Identify which cell holds the provided text, then report its (X, Y) central coordinate. 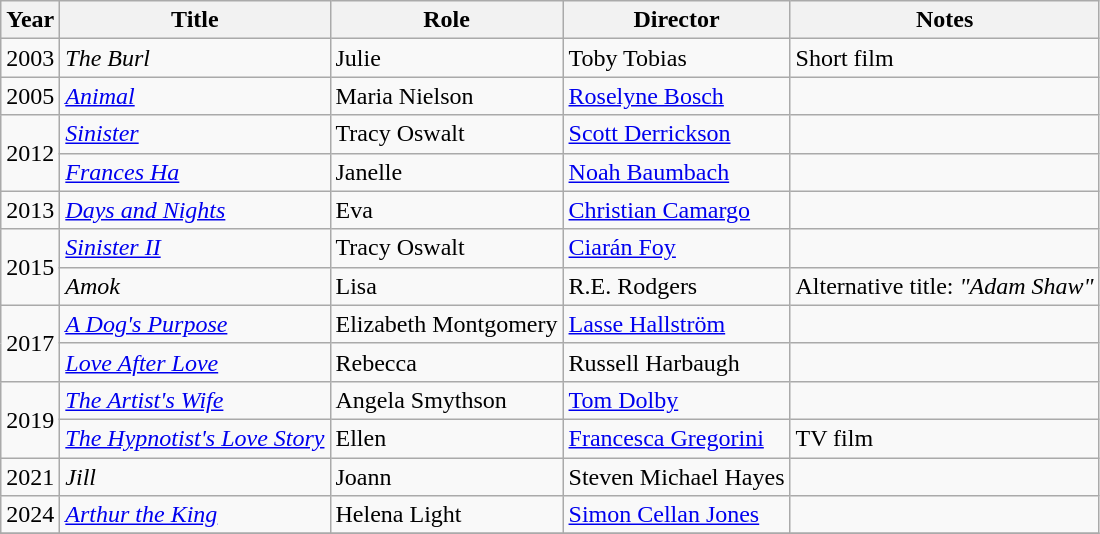
Lasse Hallström (676, 324)
Love After Love (195, 362)
Arthur the King (195, 515)
Frances Ha (195, 172)
2013 (30, 210)
Ellen (446, 438)
Julie (446, 58)
Steven Michael Hayes (676, 477)
TV film (944, 438)
Year (30, 20)
Helena Light (446, 515)
The Artist's Wife (195, 400)
Rebecca (446, 362)
The Burl (195, 58)
2012 (30, 153)
Russell Harbaugh (676, 362)
Francesca Gregorini (676, 438)
Christian Camargo (676, 210)
Joann (446, 477)
Noah Baumbach (676, 172)
Alternative title: "Adam Shaw" (944, 286)
Scott Derrickson (676, 134)
Amok (195, 286)
Angela Smythson (446, 400)
2003 (30, 58)
Title (195, 20)
2019 (30, 419)
Eva (446, 210)
Janelle (446, 172)
Sinister II (195, 248)
2005 (30, 96)
Short film (944, 58)
The Hypnotist's Love Story (195, 438)
2021 (30, 477)
Lisa (446, 286)
Animal (195, 96)
Ciarán Foy (676, 248)
Sinister (195, 134)
Role (446, 20)
Elizabeth Montgomery (446, 324)
Jill (195, 477)
Toby Tobias (676, 58)
2015 (30, 267)
2024 (30, 515)
Tom Dolby (676, 400)
A Dog's Purpose (195, 324)
Notes (944, 20)
R.E. Rodgers (676, 286)
Simon Cellan Jones (676, 515)
Roselyne Bosch (676, 96)
Days and Nights (195, 210)
Maria Nielson (446, 96)
Director (676, 20)
2017 (30, 343)
